Detect which cell encompasses the target text, then output its (X, Y) center coordinate. 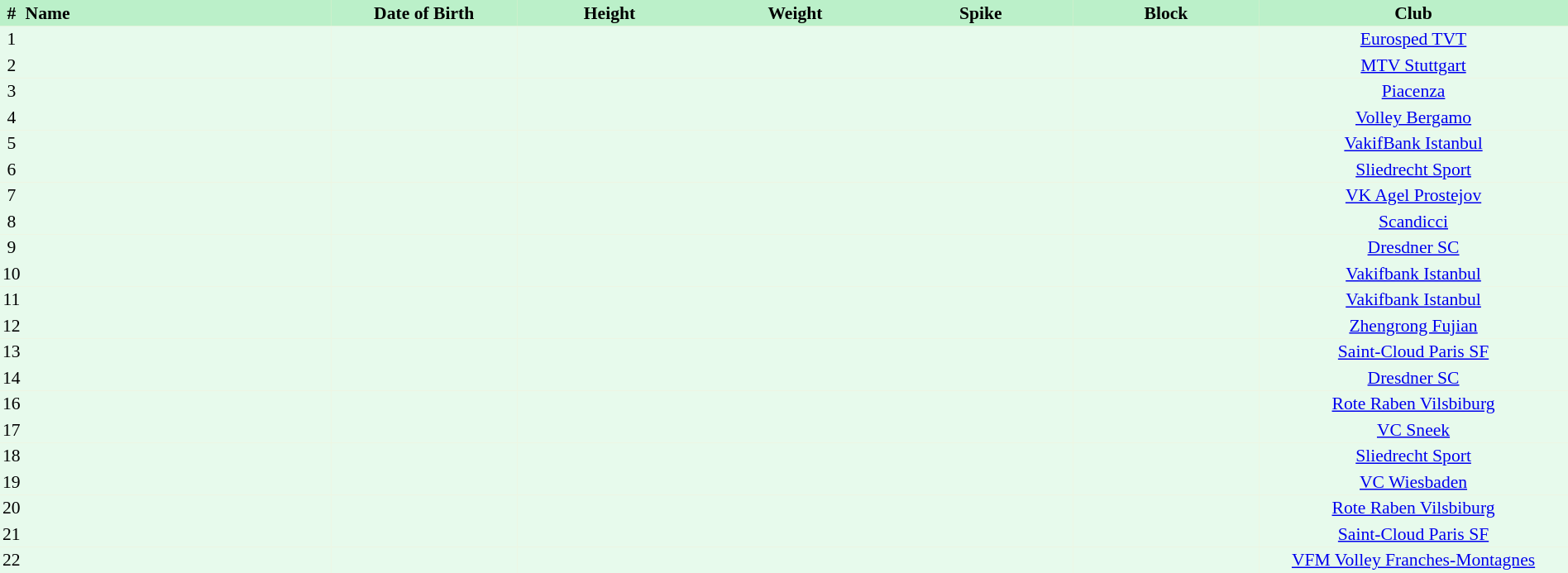
VK Agel Prostejov (1413, 195)
17 (12, 430)
Eurosped TVT (1413, 40)
18 (12, 456)
16 (12, 403)
Name (177, 13)
VC Sneek (1413, 430)
# (12, 13)
13 (12, 352)
10 (12, 274)
11 (12, 299)
Block (1166, 13)
Height (610, 13)
4 (12, 117)
3 (12, 91)
Volley Bergamo (1413, 117)
Spike (981, 13)
MTV Stuttgart (1413, 65)
Zhengrong Fujian (1413, 326)
19 (12, 482)
9 (12, 248)
7 (12, 195)
Date of Birth (424, 13)
1 (12, 40)
20 (12, 508)
12 (12, 326)
14 (12, 378)
21 (12, 534)
Weight (795, 13)
8 (12, 222)
Club (1413, 13)
VakifBank Istanbul (1413, 144)
6 (12, 170)
VC Wiesbaden (1413, 482)
Scandicci (1413, 222)
Piacenza (1413, 91)
2 (12, 65)
5 (12, 144)
